Extract the [X, Y] coordinate from the center of the cell holding the provided text.  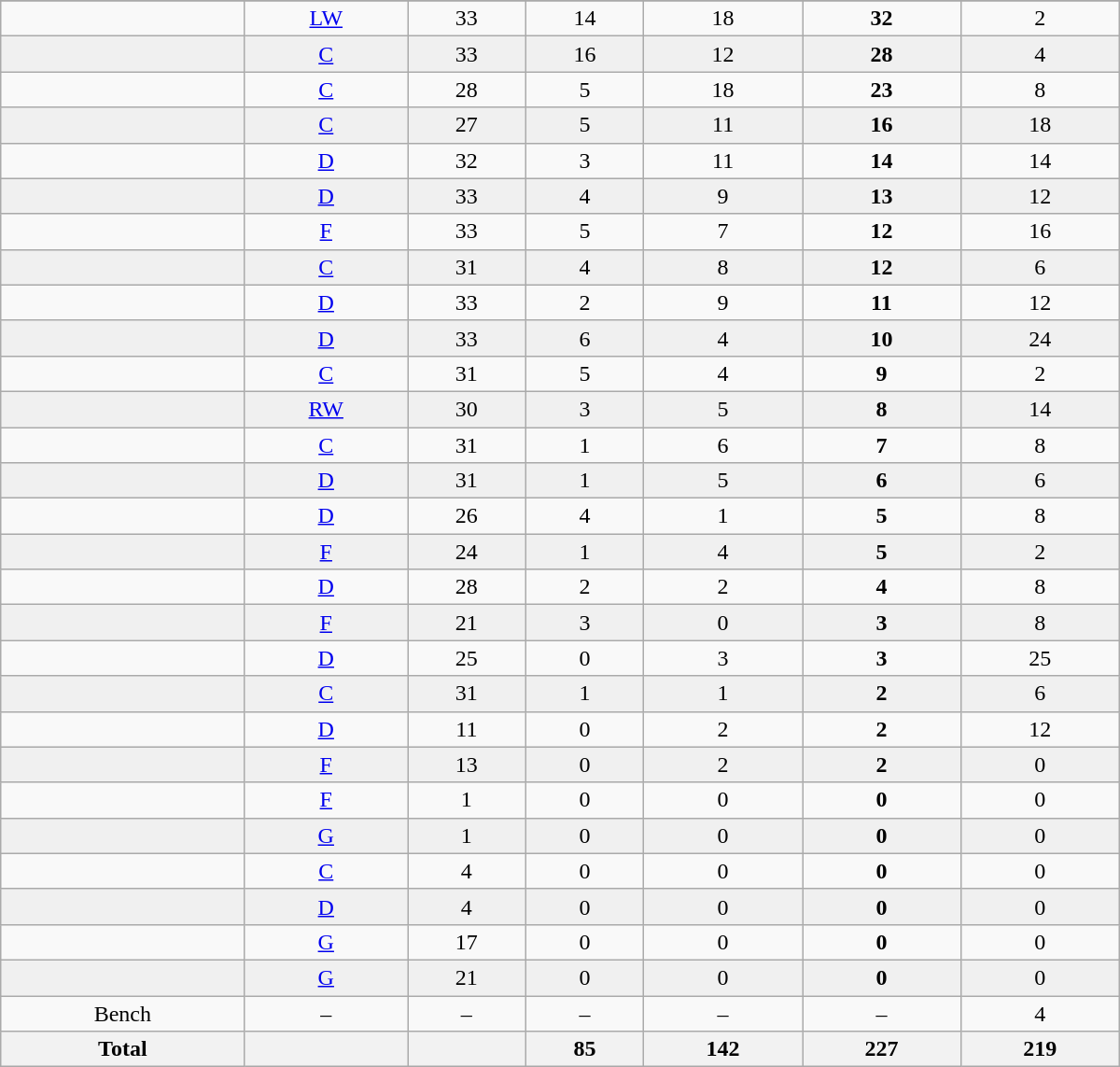
85 [584, 1049]
Bench [123, 1013]
219 [1040, 1049]
Total [123, 1049]
23 [882, 90]
10 [882, 338]
RW [327, 409]
27 [467, 125]
26 [467, 516]
17 [467, 942]
227 [882, 1049]
LW [327, 19]
30 [467, 409]
142 [723, 1049]
